Detect which cell encompasses the target text, then output its [x, y] center coordinate. 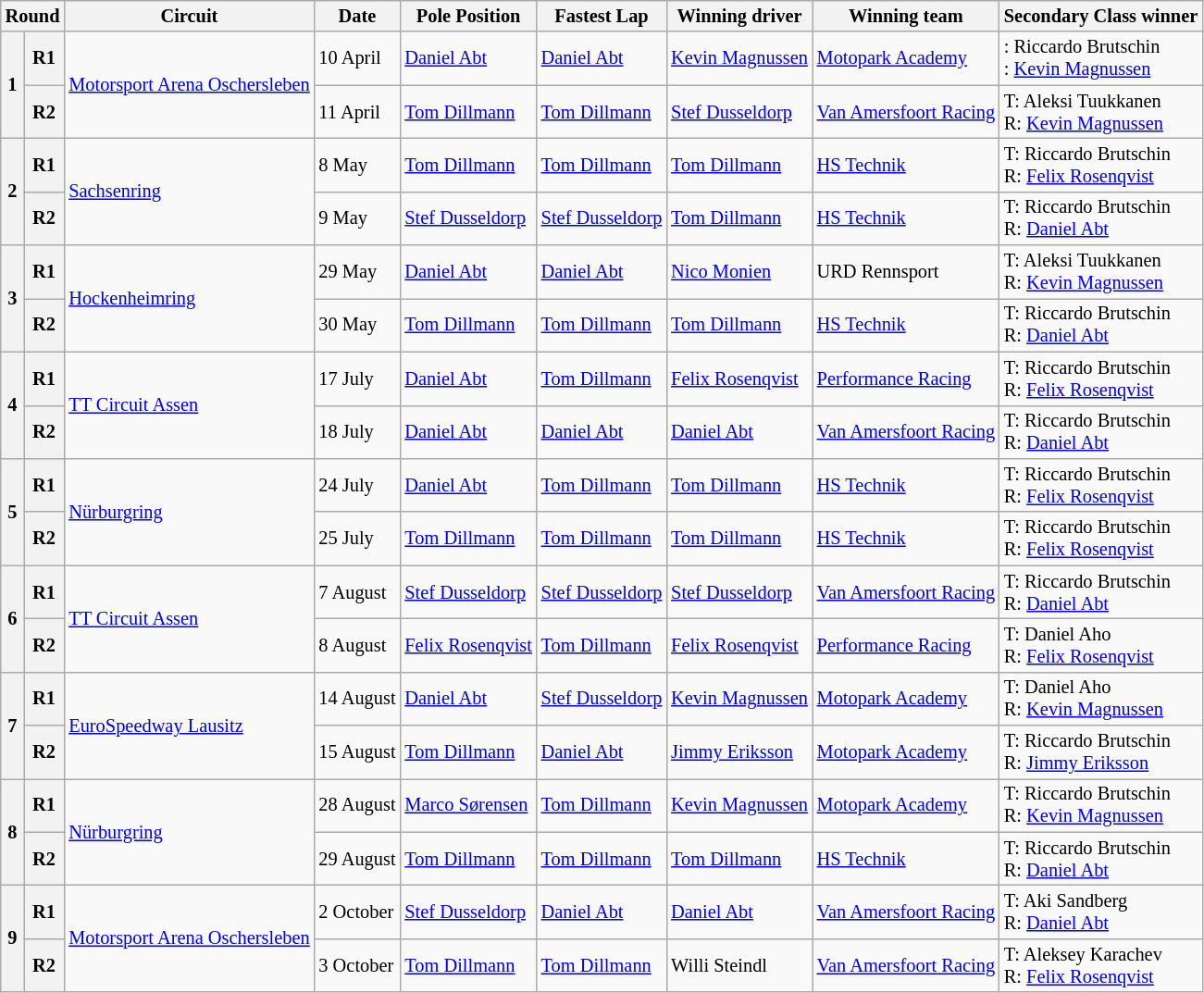
Nico Monien [739, 272]
29 May [357, 272]
URD Rennsport [906, 272]
11 April [357, 112]
8 May [357, 165]
18 July [357, 432]
9 May [357, 218]
8 [13, 831]
6 [13, 618]
2 October [357, 912]
Fastest Lap [602, 16]
Pole Position [468, 16]
Willi Steindl [739, 965]
2 [13, 191]
Winning team [906, 16]
3 October [357, 965]
28 August [357, 805]
EuroSpeedway Lausitz [189, 726]
8 August [357, 645]
4 [13, 405]
9 [13, 938]
24 July [357, 485]
Date [357, 16]
T: Aki SandbergR: Daniel Abt [1101, 912]
T: Daniel AhoR: Kevin Magnussen [1101, 699]
T: Riccardo BrutschinR: Jimmy Eriksson [1101, 752]
5 [13, 511]
T: Aleksey KarachevR: Felix Rosenqvist [1101, 965]
29 August [357, 859]
14 August [357, 699]
Jimmy Eriksson [739, 752]
3 [13, 298]
15 August [357, 752]
Circuit [189, 16]
T: Daniel AhoR: Felix Rosenqvist [1101, 645]
17 July [357, 379]
Sachsenring [189, 191]
25 July [357, 539]
T: Riccardo BrutschinR: Kevin Magnussen [1101, 805]
7 [13, 726]
Hockenheimring [189, 298]
Round [33, 16]
30 May [357, 325]
10 April [357, 58]
7 August [357, 592]
Marco Sørensen [468, 805]
: Riccardo Brutschin: Kevin Magnussen [1101, 58]
Secondary Class winner [1101, 16]
1 [13, 85]
Winning driver [739, 16]
